Locate the cell with the specified text and output its [x, y] center coordinate. 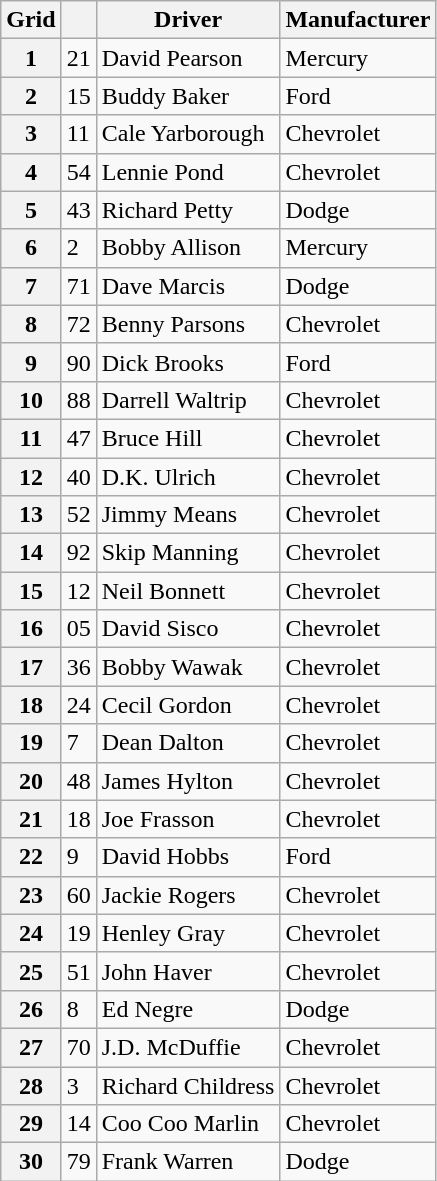
30 [31, 1162]
36 [78, 667]
20 [31, 781]
D.K. Ulrich [188, 477]
79 [78, 1162]
90 [78, 362]
23 [31, 895]
05 [78, 629]
Manufacturer [358, 20]
Bobby Wawak [188, 667]
Joe Frasson [188, 819]
Bruce Hill [188, 438]
29 [31, 1124]
4 [31, 172]
David Pearson [188, 58]
10 [31, 400]
Skip Manning [188, 553]
52 [78, 515]
88 [78, 400]
27 [31, 1047]
Coo Coo Marlin [188, 1124]
28 [31, 1085]
Darrell Waltrip [188, 400]
22 [31, 857]
72 [78, 324]
Jackie Rogers [188, 895]
17 [31, 667]
16 [31, 629]
David Hobbs [188, 857]
6 [31, 248]
48 [78, 781]
Neil Bonnett [188, 591]
James Hylton [188, 781]
Dave Marcis [188, 286]
51 [78, 971]
26 [31, 1009]
1 [31, 58]
43 [78, 210]
Richard Petty [188, 210]
Dean Dalton [188, 743]
J.D. McDuffie [188, 1047]
Dick Brooks [188, 362]
Bobby Allison [188, 248]
Cale Yarborough [188, 134]
Ed Negre [188, 1009]
25 [31, 971]
Lennie Pond [188, 172]
13 [31, 515]
David Sisco [188, 629]
54 [78, 172]
5 [31, 210]
71 [78, 286]
Buddy Baker [188, 96]
Cecil Gordon [188, 705]
John Haver [188, 971]
Henley Gray [188, 933]
Jimmy Means [188, 515]
60 [78, 895]
Grid [31, 20]
92 [78, 553]
Benny Parsons [188, 324]
47 [78, 438]
Frank Warren [188, 1162]
40 [78, 477]
70 [78, 1047]
Driver [188, 20]
Richard Childress [188, 1085]
